Scan for the cell matching the given text and deliver its (x, y) coordinate at center. 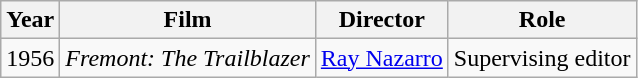
Role (542, 20)
Fremont: The Trailblazer (188, 58)
Director (382, 20)
Ray Nazarro (382, 58)
Year (30, 20)
Supervising editor (542, 58)
1956 (30, 58)
Film (188, 20)
